Output the (x, y) coordinate of the center of the cell containing the given text.  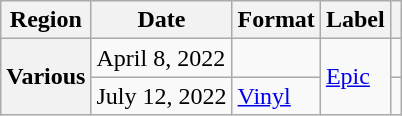
July 12, 2022 (162, 96)
Epic (355, 77)
Region (46, 20)
Format (276, 20)
Vinyl (276, 96)
April 8, 2022 (162, 58)
Various (46, 77)
Date (162, 20)
Label (355, 20)
